Extract the (X, Y) coordinate from the center of the cell holding the provided text.  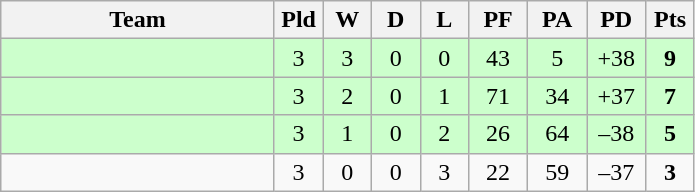
7 (670, 96)
–38 (616, 134)
PA (558, 20)
26 (498, 134)
Pts (670, 20)
59 (558, 172)
Pld (298, 20)
+37 (616, 96)
22 (498, 172)
9 (670, 58)
PD (616, 20)
Team (138, 20)
43 (498, 58)
64 (558, 134)
71 (498, 96)
W (348, 20)
L (444, 20)
PF (498, 20)
D (396, 20)
–37 (616, 172)
+38 (616, 58)
34 (558, 96)
